Capture the cell that displays the provided text and extract its (X, Y) central coordinate. 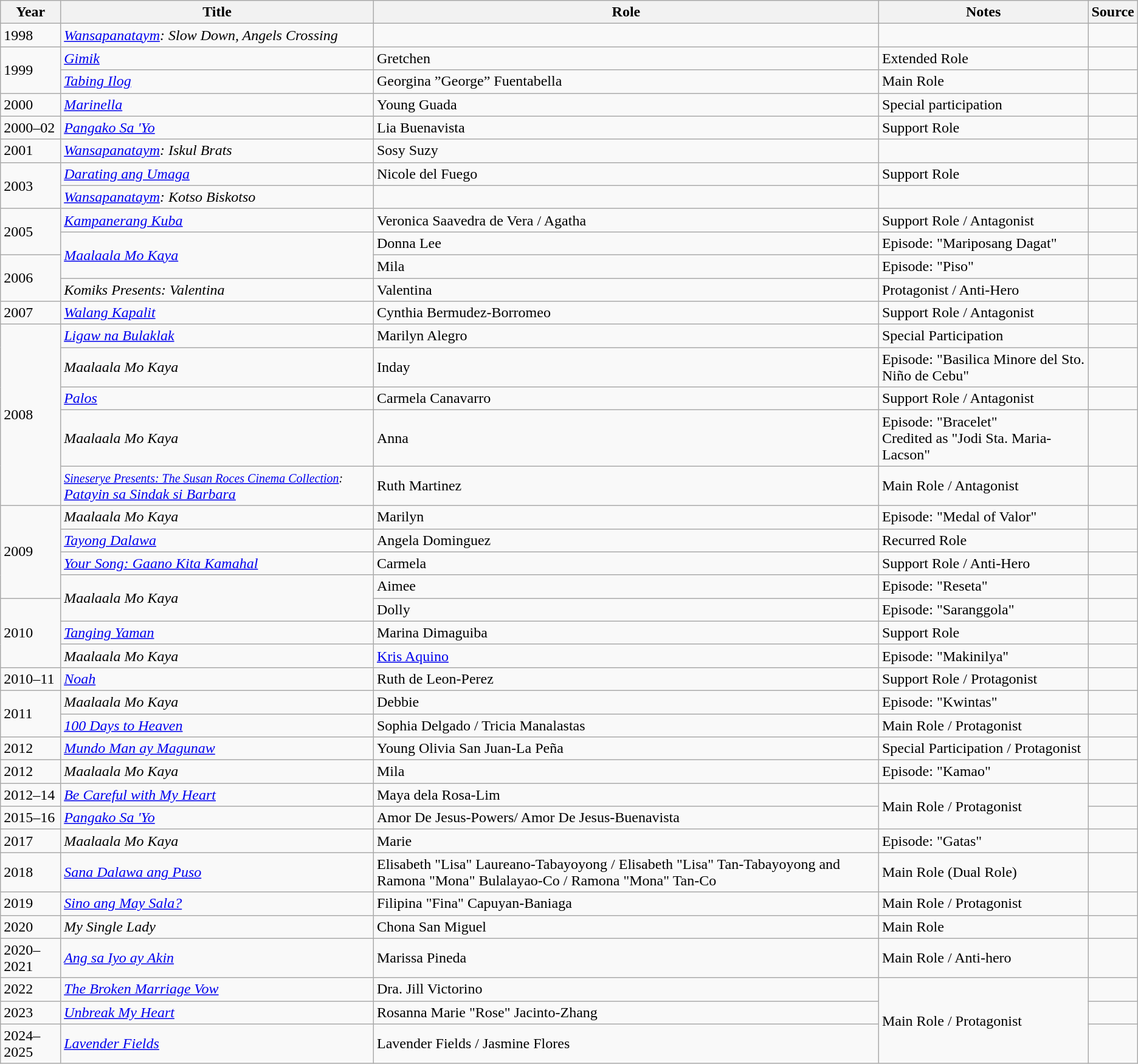
Main Role / Anti-hero (984, 958)
2000 (30, 105)
2007 (30, 313)
Source (1112, 12)
Main Role / Antagonist (984, 486)
Maya dela Rosa-Lim (626, 795)
Episode: "Piso" (984, 266)
Dra. Jill Victorino (626, 989)
Tanging Yaman (218, 633)
Sineserye Presents: The Susan Roces Cinema Collection: Patayin sa Sindak si Barbara (218, 486)
Aimee (626, 586)
2015–16 (30, 818)
Episode: "Kwintas" (984, 702)
2020–2021 (30, 958)
Title (218, 12)
Debbie (626, 702)
Sosy Suzy (626, 151)
Marilyn (626, 517)
Dolly (626, 609)
2003 (30, 185)
Angela Dominguez (626, 540)
Episode: "Mariposang Dagat" (984, 243)
2022 (30, 989)
Ang sa Iyo ay Akin (218, 958)
Kris Aquino (626, 656)
Wansapanataym: Kotso Biskotso (218, 197)
Anna (626, 438)
100 Days to Heaven (218, 725)
Main Role (Dual Role) (984, 873)
Ruth Martinez (626, 486)
Walang Kapalit (218, 313)
Noah (218, 679)
Marilyn Alegro (626, 336)
2019 (30, 904)
Recurred Role (984, 540)
2006 (30, 278)
Gimik (218, 58)
Valentina (626, 290)
Episode: "Gatas" (984, 841)
1999 (30, 70)
Lia Buenavista (626, 128)
My Single Lady (218, 927)
Marie (626, 841)
Filipina "Fina" Capuyan-Baniaga (626, 904)
2000–02 (30, 128)
Episode: "Medal of Valor" (984, 517)
Sophia Delgado / Tricia Manalastas (626, 725)
Special Participation / Protagonist (984, 749)
1998 (30, 35)
Marina Dimaguiba (626, 633)
Darating ang Umaga (218, 174)
Ruth de Leon-Perez (626, 679)
2024–2025 (30, 1044)
2012–14 (30, 795)
Sana Dalawa ang Puso (218, 873)
Marissa Pineda (626, 958)
Elisabeth "Lisa" Laureano-Tabayoyong / Elisabeth "Lisa" Tan-Tabayoyong and Ramona "Mona" Bulalayao-Co / Ramona "Mona" Tan-Co (626, 873)
Notes (984, 12)
Mundo Man ay Magunaw (218, 749)
Young Olivia San Juan-La Peña (626, 749)
Episode: "Makinilya" (984, 656)
Episode: "Kamao" (984, 772)
Your Song: Gaano Kita Kamahal (218, 563)
Kampanerang Kuba (218, 220)
Wansapanataym: Iskul Brats (218, 151)
2008 (30, 415)
2009 (30, 552)
Inday (626, 367)
2023 (30, 1012)
Veronica Saavedra de Vera / Agatha (626, 220)
Georgina ”George” Fuentabella (626, 81)
Episode: "Basilica Minore del Sto. Niño de Cebu" (984, 367)
2005 (30, 232)
Episode: "Reseta" (984, 586)
2018 (30, 873)
2010–11 (30, 679)
Tabing Ilog (218, 81)
Episode: "Bracelet"Credited as "Jodi Sta. Maria-Lacson" (984, 438)
Special Participation (984, 336)
Rosanna Marie "Rose" Jacinto-Zhang (626, 1012)
2011 (30, 713)
Support Role / Anti-Hero (984, 563)
Role (626, 12)
The Broken Marriage Vow (218, 989)
2010 (30, 633)
Be Careful with My Heart (218, 795)
Gretchen (626, 58)
Nicole del Fuego (626, 174)
Protagonist / Anti-Hero (984, 290)
Cynthia Bermudez-Borromeo (626, 313)
Donna Lee (626, 243)
Chona San Miguel (626, 927)
Lavender Fields / Jasmine Flores (626, 1044)
Ligaw na Bulaklak (218, 336)
Extended Role (984, 58)
Lavender Fields (218, 1044)
Episode: "Saranggola" (984, 609)
Carmela (626, 563)
Amor De Jesus-Powers/ Amor De Jesus-Buenavista (626, 818)
Sino ang May Sala? (218, 904)
Komiks Presents: Valentina (218, 290)
Marinella (218, 105)
2001 (30, 151)
Support Role / Protagonist (984, 679)
Palos (218, 399)
Year (30, 12)
2020 (30, 927)
Unbreak My Heart (218, 1012)
Wansapanataym: Slow Down, Angels Crossing (218, 35)
Young Guada (626, 105)
Special participation (984, 105)
Carmela Canavarro (626, 399)
2017 (30, 841)
Tayong Dalawa (218, 540)
